Pinpoint the cell where the given text exists, returning its [x, y] midpoint coordinate. 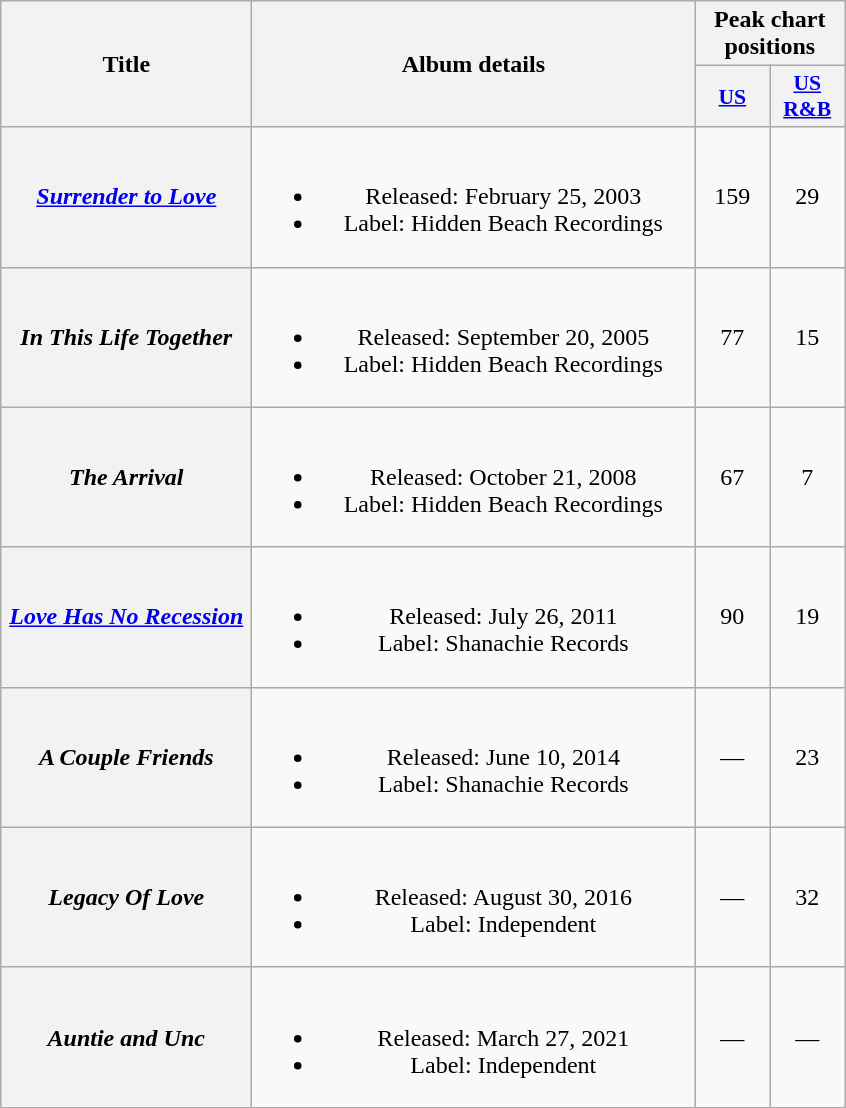
Title [126, 64]
Auntie and Unc [126, 1037]
Released: October 21, 2008Label: Hidden Beach Recordings [474, 477]
32 [808, 897]
Released: July 26, 2011Label: Shanachie Records [474, 617]
Released: February 25, 2003Label: Hidden Beach Recordings [474, 197]
159 [732, 197]
19 [808, 617]
Love Has No Recession [126, 617]
15 [808, 337]
Released: August 30, 2016Label: Independent [474, 897]
Released: June 10, 2014Label: Shanachie Records [474, 757]
A Couple Friends [126, 757]
The Arrival [126, 477]
Peak chart positions [770, 34]
Released: March 27, 2021Label: Independent [474, 1037]
77 [732, 337]
29 [808, 197]
Legacy Of Love [126, 897]
Surrender to Love [126, 197]
USR&B [808, 96]
67 [732, 477]
23 [808, 757]
90 [732, 617]
7 [808, 477]
US [732, 96]
Album details [474, 64]
Released: September 20, 2005Label: Hidden Beach Recordings [474, 337]
In This Life Together [126, 337]
